Output the [x, y] coordinate of the center of the cell containing the given text.  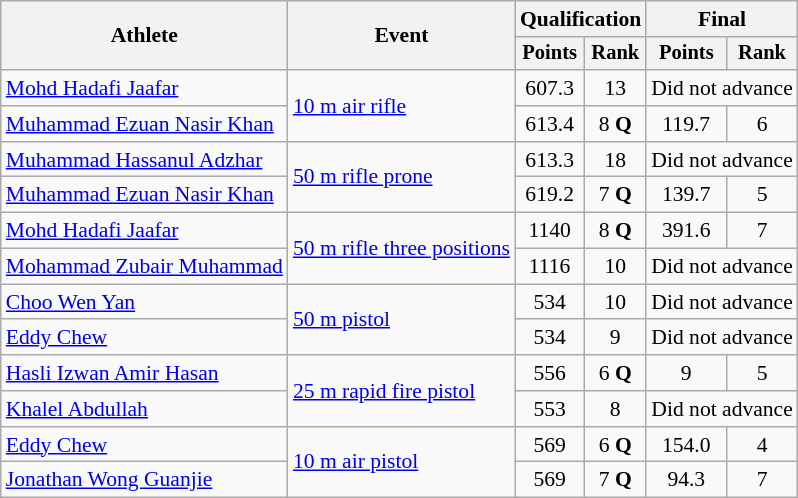
154.0 [686, 445]
613.4 [550, 124]
13 [615, 88]
119.7 [686, 124]
8 [615, 409]
Muhammad Hassanul Adzhar [144, 160]
25 m rapid fire pistol [402, 390]
556 [550, 373]
607.3 [550, 88]
Jonathan Wong Guanjie [144, 480]
50 m pistol [402, 320]
553 [550, 409]
391.6 [686, 231]
94.3 [686, 480]
Mohammad Zubair Muhammad [144, 267]
Choo Wen Yan [144, 302]
Final [722, 19]
1140 [550, 231]
4 [762, 445]
Event [402, 36]
10 m air pistol [402, 462]
10 m air rifle [402, 106]
613.3 [550, 160]
6 [762, 124]
139.7 [686, 195]
Hasli Izwan Amir Hasan [144, 373]
Qualification [580, 19]
50 m rifle three positions [402, 248]
1116 [550, 267]
18 [615, 160]
619.2 [550, 195]
Khalel Abdullah [144, 409]
Athlete [144, 36]
50 m rifle prone [402, 178]
